Provide the (x, y) coordinate of the cell's center where the given text is located.  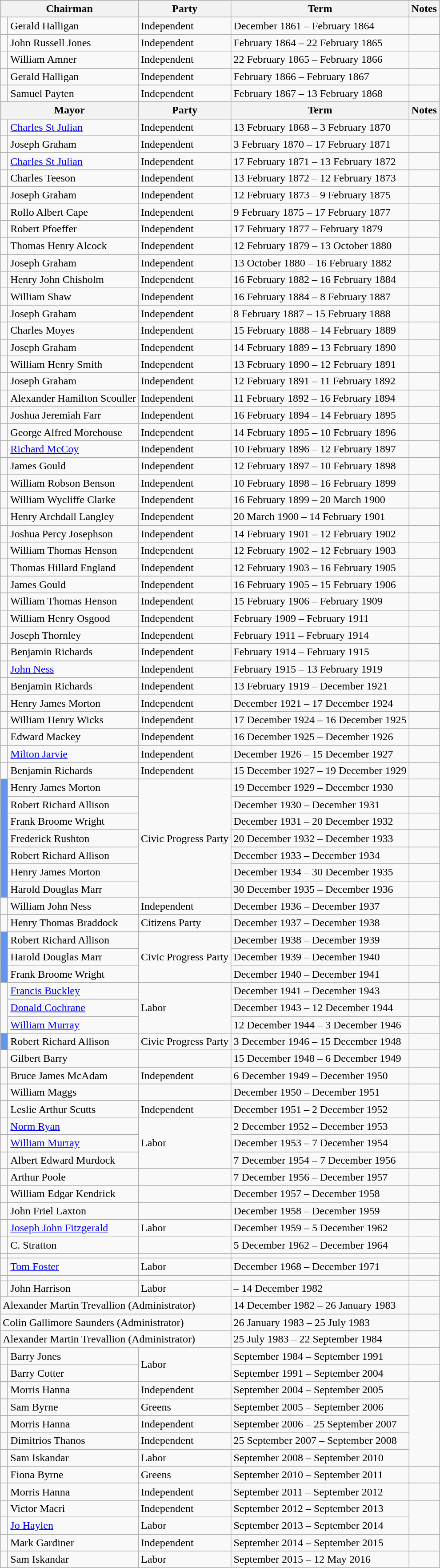
December 1931 – 20 December 1932 (320, 822)
Sam Byrne (73, 1407)
6 December 1949 – December 1950 (320, 1076)
10 February 1896 – 12 February 1897 (320, 449)
22 February 1865 – February 1866 (320, 60)
September 2006 – 25 September 2007 (320, 1424)
December 1958 – December 1959 (320, 1211)
Mayor (69, 110)
19 December 1929 – December 1930 (320, 788)
Chairman (69, 9)
December 1938 – December 1939 (320, 940)
September 1991 – September 2004 (320, 1373)
12 February 1873 – 9 February 1875 (320, 195)
12 February 1902 – 12 February 1903 (320, 551)
Arthur Poole (73, 1177)
Charles Teeson (73, 178)
William John Ness (73, 906)
Robert Pfoeffer (73, 229)
December 1861 – February 1864 (320, 26)
Dimitrios Thanos (73, 1441)
February 1864 – 22 February 1865 (320, 43)
September 2004 – September 2005 (320, 1390)
John Harrison (73, 1289)
December 1921 – 17 December 1924 (320, 703)
Citizens Party (184, 923)
16 February 1905 – 15 February 1906 (320, 584)
February 1867 – 13 February 1868 (320, 93)
Fiona Byrne (73, 1475)
Alexander Hamilton Scouller (73, 398)
Tom Foster (73, 1266)
William Maggs (73, 1092)
Joshua Jeremiah Farr (73, 415)
25 July 1983 – 22 September 1984 (320, 1339)
Donald Cochrane (73, 1008)
3 December 1946 – 15 December 1948 (320, 1042)
Norm Ryan (73, 1126)
15 February 1888 – 14 February 1889 (320, 331)
William Shaw (73, 297)
Francis Buckley (73, 991)
Mark Gardiner (73, 1542)
William Henry Wicks (73, 720)
December 1950 – December 1951 (320, 1092)
September 2013 – September 2014 (320, 1525)
Jo Haylen (73, 1525)
14 December 1982 – 26 January 1983 (320, 1306)
Henry Thomas Braddock (73, 923)
September 2010 – September 2011 (320, 1475)
10 February 1898 – 16 February 1899 (320, 483)
12 February 1897 – 10 February 1898 (320, 466)
December 1953 – 7 December 1954 (320, 1143)
15 December 1927 – 19 December 1929 (320, 771)
Thomas Hillard England (73, 568)
William Henry Osgood (73, 618)
Edward Mackey (73, 737)
September 2015 – 12 May 2016 (320, 1560)
Rollo Albert Cape (73, 212)
– 14 December 1982 (320, 1289)
Colin Gallimore Saunders (Administrator) (116, 1322)
December 1951 – 2 December 1952 (320, 1109)
February 1911 – February 1914 (320, 635)
Barry Cotter (73, 1373)
William Wycliffe Clarke (73, 500)
February 1915 – 13 February 1919 (320, 669)
Samuel Payten (73, 93)
John Ness (73, 669)
December 1933 – December 1934 (320, 855)
December 1926 – 15 December 1927 (320, 754)
20 December 1932 – December 1933 (320, 838)
7 December 1954 – 7 December 1956 (320, 1160)
14 February 1895 – 10 February 1896 (320, 432)
Barry Jones (73, 1356)
17 December 1924 – 16 December 1925 (320, 720)
Frederick Rushton (73, 838)
13 February 1919 – December 1921 (320, 686)
Thomas Henry Alcock (73, 246)
December 1968 – December 1971 (320, 1266)
20 March 1900 – 14 February 1901 (320, 517)
December 1939 – December 1940 (320, 957)
February 1914 – February 1915 (320, 652)
Albert Edward Murdock (73, 1160)
12 February 1879 – 13 October 1880 (320, 246)
Charles Moyes (73, 331)
John Friel Laxton (73, 1211)
December 1959 – 5 December 1962 (320, 1228)
14 February 1901 – 12 February 1902 (320, 534)
Richard McCoy (73, 449)
25 September 2007 – September 2008 (320, 1441)
13 October 1880 – 16 February 1882 (320, 263)
Victor Macri (73, 1508)
5 December 1962 – December 1964 (320, 1245)
13 February 1872 – 12 February 1873 (320, 178)
16 February 1884 – 8 February 1887 (320, 297)
26 January 1983 – 25 July 1983 (320, 1322)
7 December 1956 – December 1957 (320, 1177)
Milton Jarvie (73, 754)
Joseph John Fitzgerald (73, 1228)
February 1866 – February 1867 (320, 77)
2 December 1952 – December 1953 (320, 1126)
30 December 1935 – December 1936 (320, 889)
12 February 1891 – 11 February 1892 (320, 381)
16 February 1882 – 16 February 1884 (320, 280)
Henry John Chisholm (73, 280)
3 February 1870 – 17 February 1871 (320, 144)
Joseph Thornley (73, 635)
John Russell Jones (73, 43)
15 February 1906 – February 1909 (320, 601)
12 February 1903 – 16 February 1905 (320, 568)
16 February 1899 – 20 March 1900 (320, 500)
September 2005 – September 2006 (320, 1407)
December 1943 – 12 December 1944 (320, 1008)
16 December 1925 – December 1926 (320, 737)
December 1930 – December 1931 (320, 805)
September 2012 – September 2013 (320, 1508)
14 February 1889 – 13 February 1890 (320, 347)
William Amner (73, 60)
Bruce James McAdam (73, 1076)
17 February 1871 – 13 February 1872 (320, 161)
William Edgar Kendrick (73, 1194)
William Henry Smith (73, 364)
William Robson Benson (73, 483)
December 1941 – December 1943 (320, 991)
16 February 1894 – 14 February 1895 (320, 415)
Leslie Arthur Scutts (73, 1109)
13 February 1890 – 12 February 1891 (320, 364)
December 1937 – December 1938 (320, 923)
Gilbert Barry (73, 1059)
February 1909 – February 1911 (320, 618)
17 February 1877 – February 1879 (320, 229)
December 1934 – 30 December 1935 (320, 872)
December 1936 – December 1937 (320, 906)
8 February 1887 – 15 February 1888 (320, 314)
11 February 1892 – 16 February 1894 (320, 398)
September 2011 – September 2012 (320, 1491)
George Alfred Morehouse (73, 432)
September 2008 – September 2010 (320, 1458)
December 1957 – December 1958 (320, 1194)
September 1984 – September 1991 (320, 1356)
13 February 1868 – 3 February 1870 (320, 127)
December 1940 – December 1941 (320, 974)
September 2014 – September 2015 (320, 1542)
15 December 1948 – 6 December 1949 (320, 1059)
Joshua Percy Josephson (73, 534)
Henry Archdall Langley (73, 517)
12 December 1944 – 3 December 1946 (320, 1024)
C. Stratton (73, 1245)
9 February 1875 – 17 February 1877 (320, 212)
